Find where the given text appears and provide that cell's center as [x, y] coordinate. 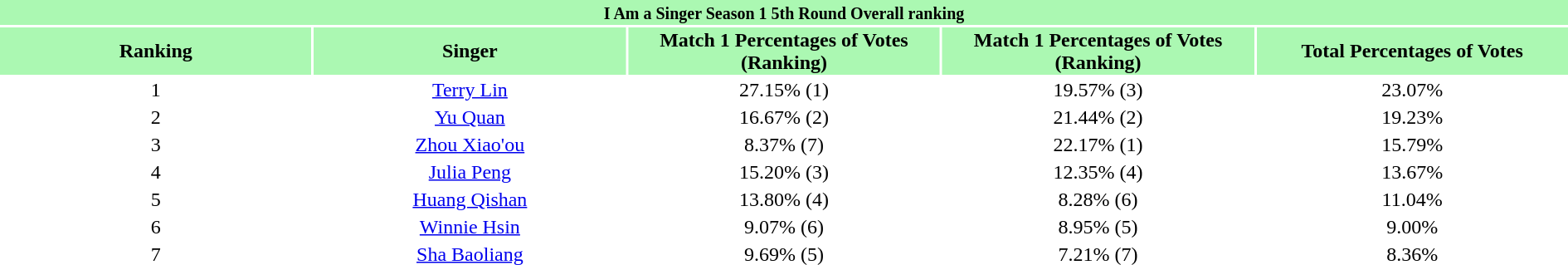
8.28% (6) [1098, 199]
19.23% [1412, 117]
Zhou Xiao'ou [470, 145]
Ranking [156, 52]
21.44% (2) [1098, 117]
13.67% [1412, 172]
12.35% (4) [1098, 172]
Yu Quan [470, 117]
Winnie Hsin [470, 227]
15.79% [1412, 145]
15.20% (3) [784, 172]
13.80% (4) [784, 199]
Julia Peng [470, 172]
2 [156, 117]
Huang Qishan [470, 199]
9.07% (6) [784, 227]
8.95% (5) [1098, 227]
3 [156, 145]
9.00% [1412, 227]
6 [156, 227]
22.17% (1) [1098, 145]
23.07% [1412, 90]
8.37% (7) [784, 145]
Terry Lin [470, 90]
16.67% (2) [784, 117]
11.04% [1412, 199]
I Am a Singer Season 1 5th Round Overall ranking [784, 12]
19.57% (3) [1098, 90]
5 [156, 199]
27.15% (1) [784, 90]
4 [156, 172]
1 [156, 90]
Singer [470, 52]
Total Percentages of Votes [1412, 52]
